From the cell containing the given text, extract its center point as [X, Y] coordinate. 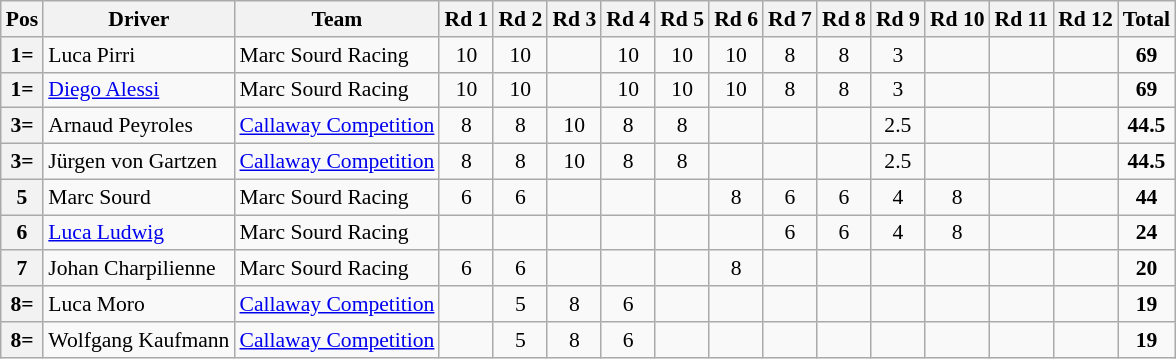
20 [1146, 269]
44 [1146, 197]
Rd 6 [736, 19]
Rd 2 [520, 19]
Rd 11 [1022, 19]
Pos [22, 19]
Luca Pirri [138, 55]
Rd 7 [790, 19]
Rd 10 [958, 19]
Rd 4 [628, 19]
Diego Alessi [138, 90]
Jürgen von Gartzen [138, 162]
Rd 5 [682, 19]
Team [336, 19]
Johan Charpilienne [138, 269]
24 [1146, 233]
Rd 9 [898, 19]
Driver [138, 19]
Rd 3 [574, 19]
Rd 12 [1086, 19]
7 [22, 269]
Wolfgang Kaufmann [138, 340]
Luca Moro [138, 304]
Luca Ludwig [138, 233]
Rd 8 [844, 19]
Rd 1 [466, 19]
Marc Sourd [138, 197]
Total [1146, 19]
Arnaud Peyroles [138, 126]
